Provide the [X, Y] coordinate of the cell's center where the given text is located.  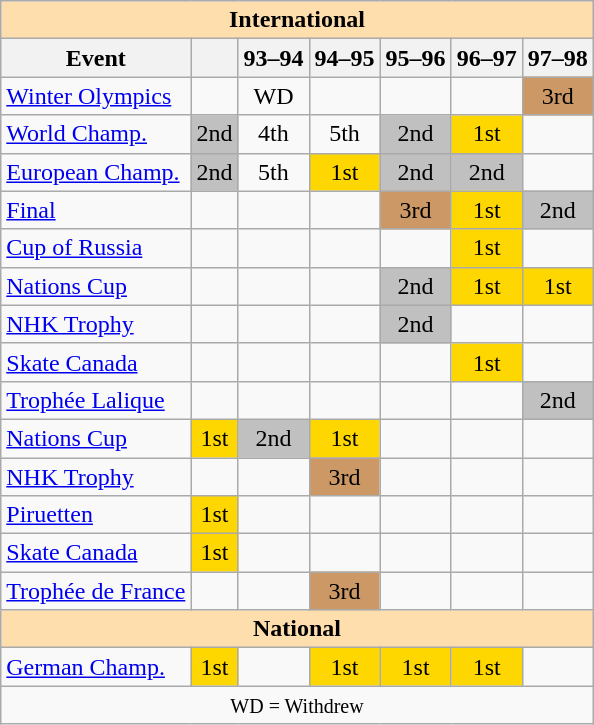
Event [96, 58]
95–96 [416, 58]
94–95 [344, 58]
National [297, 629]
European Champ. [96, 172]
International [297, 20]
Trophée Lalique [96, 400]
Winter Olympics [96, 96]
Trophée de France [96, 591]
4th [274, 134]
German Champ. [96, 667]
93–94 [274, 58]
WD [274, 96]
96–97 [486, 58]
Cup of Russia [96, 248]
WD = Withdrew [297, 705]
Piruetten [96, 515]
World Champ. [96, 134]
97–98 [558, 58]
Final [96, 210]
